From the cell containing the given text, extract its center point as (X, Y) coordinate. 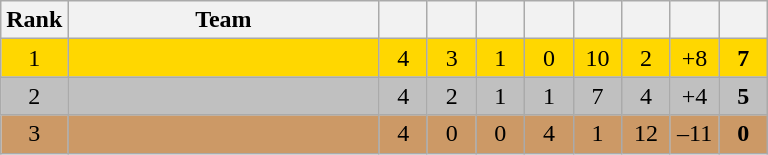
Team (224, 20)
10 (598, 58)
+4 (694, 96)
5 (744, 96)
12 (646, 134)
–11 (694, 134)
+8 (694, 58)
Rank (34, 20)
